Return the (X, Y) coordinate for the center point of the cell that contains the specified text.  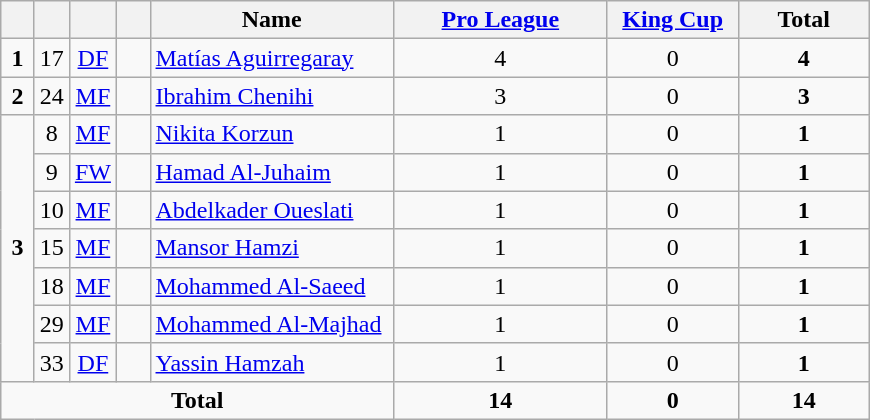
Pro League (501, 20)
FW (92, 172)
Nikita Korzun (272, 134)
8 (52, 134)
33 (52, 362)
Abdelkader Oueslati (272, 210)
Yassin Hamzah (272, 362)
Ibrahim Chenihi (272, 96)
10 (52, 210)
Hamad Al-Juhaim (272, 172)
2 (18, 96)
29 (52, 324)
18 (52, 286)
Name (272, 20)
9 (52, 172)
15 (52, 248)
Mohammed Al-Saeed (272, 286)
Mohammed Al-Majhad (272, 324)
King Cup (672, 20)
17 (52, 58)
Mansor Hamzi (272, 248)
24 (52, 96)
Matías Aguirregaray (272, 58)
